Search for the cell housing the specified text and yield its (x, y) center coordinate. 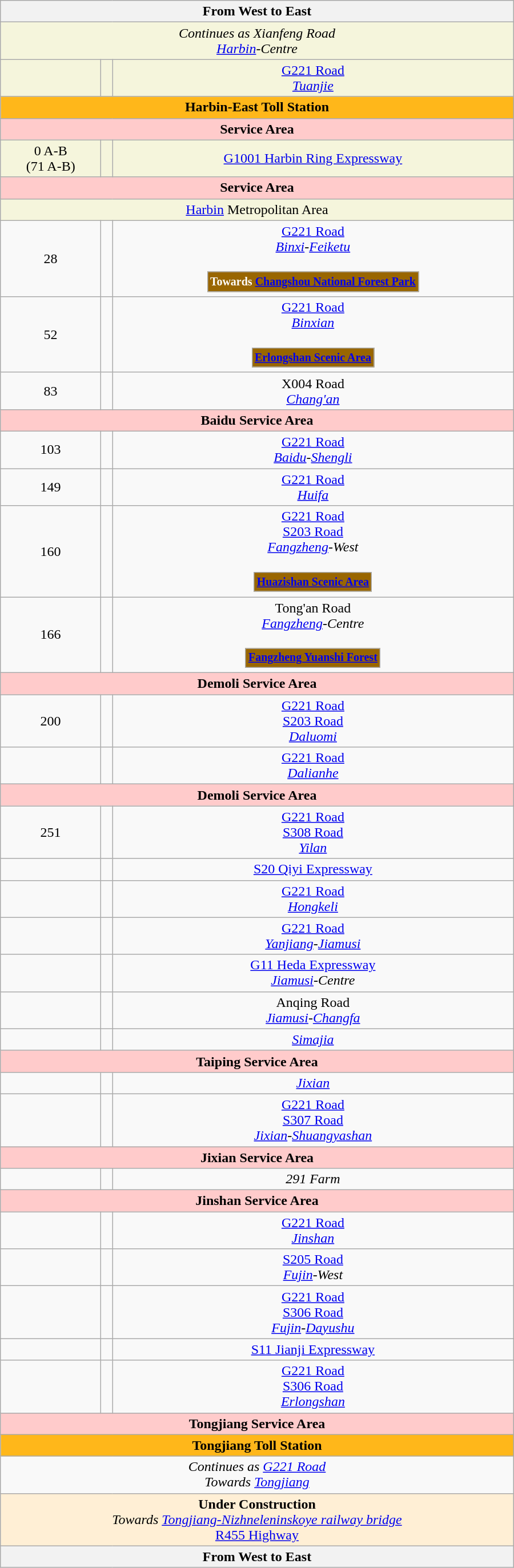
103 (51, 450)
Harbin Metropolitan Area (257, 209)
G221 RoadBaidu-Shengli (313, 450)
G221 Road S306 RoadFujin-Dayushu (313, 1312)
Tong'an RoadFangzheng-Centre Fangzheng Yuanshi Forest (313, 635)
S11 Jianji Expressway (313, 1349)
G221 RoadHongkeli (313, 898)
G221 RoadBinxi-Feiketu Towards Changshou National Forest Park (313, 258)
Fangzheng Yuanshi Forest (313, 658)
Baidu Service Area (257, 420)
Huazishan Scenic Area (313, 582)
160 (51, 551)
G221 RoadTuanjie (313, 78)
S205 RoadFujin-West (313, 1267)
S20 Qiyi Expressway (313, 869)
G1001 Harbin Ring Expressway (313, 159)
G221 RoadDalianhe (313, 766)
0 A-B(71 A-B) (51, 159)
G221 RoadYanjiang-Jiamusi (313, 936)
Continues as G221 RoadTowards Tongjiang (257, 1475)
Harbin-East Toll Station (257, 107)
166 (51, 635)
149 (51, 486)
G221 RoadBinxian Erlongshan Scenic Area (313, 334)
Tongjiang Toll Station (257, 1445)
291 Farm (313, 1179)
Tongjiang Service Area (257, 1424)
Anqing RoadJiamusi-Changfa (313, 1010)
Jixian (313, 1083)
Jixian Service Area (257, 1157)
83 (51, 390)
G221 RoadHuifa (313, 486)
G221 Road S306 RoadErlongshan (313, 1386)
28 (51, 258)
Jinshan Service Area (257, 1201)
251 (51, 832)
52 (51, 334)
G221 Road S203 RoadFangzheng-West Huazishan Scenic Area (313, 551)
G11 Heda ExpresswayJiamusi-Centre (313, 973)
Towards Changshou National Forest Park (313, 282)
X004 RoadChang'an (313, 390)
G221 Road S308 RoadYilan (313, 832)
G221 Road S307 RoadJixian-Shuangyashan (313, 1120)
200 (51, 721)
G221 Road S203 RoadDaluomi (313, 721)
Under Construction Towards Tongjiang-Nizhneleninskoye railway bridge R455 Highway (257, 1519)
Continues as Xianfeng RoadHarbin-Centre (257, 41)
Erlongshan Scenic Area (313, 357)
Simajia (313, 1039)
Taiping Service Area (257, 1061)
G221 RoadJinshan (313, 1231)
